Pinpoint the cell where the given text exists, returning its (x, y) midpoint coordinate. 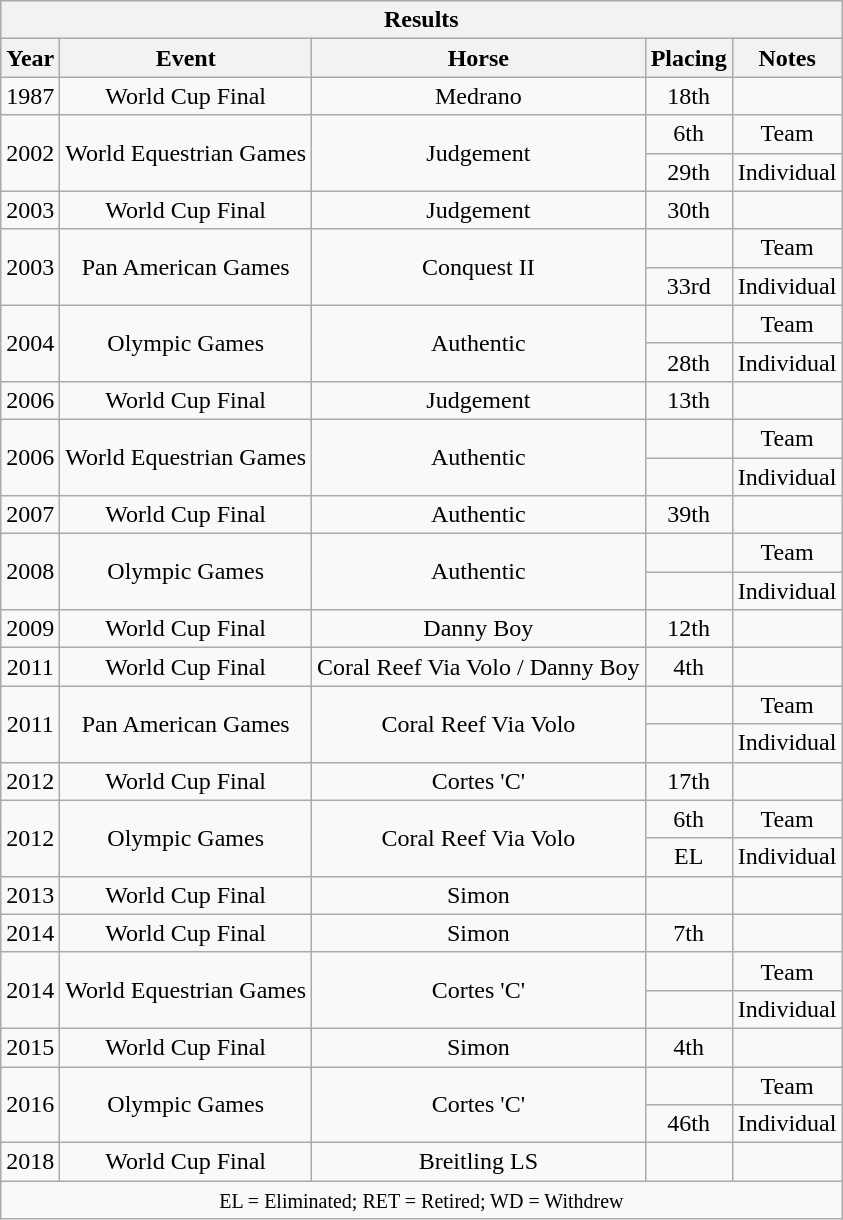
2018 (30, 1162)
Danny Boy (479, 629)
EL = Eliminated; RET = Retired; WD = Withdrew (422, 1200)
39th (688, 515)
13th (688, 400)
Coral Reef Via Volo / Danny Boy (479, 667)
2004 (30, 343)
Year (30, 58)
Breitling LS (479, 1162)
2013 (30, 895)
28th (688, 362)
7th (688, 933)
2007 (30, 515)
Horse (479, 58)
Event (186, 58)
2008 (30, 572)
30th (688, 210)
EL (688, 857)
1987 (30, 96)
2015 (30, 1047)
2009 (30, 629)
Notes (787, 58)
18th (688, 96)
Conquest II (479, 267)
12th (688, 629)
29th (688, 172)
2016 (30, 1104)
2002 (30, 153)
46th (688, 1124)
17th (688, 781)
Medrano (479, 96)
33rd (688, 286)
Placing (688, 58)
Results (422, 20)
